Return the (X, Y) coordinate for the center point of the cell that contains the specified text.  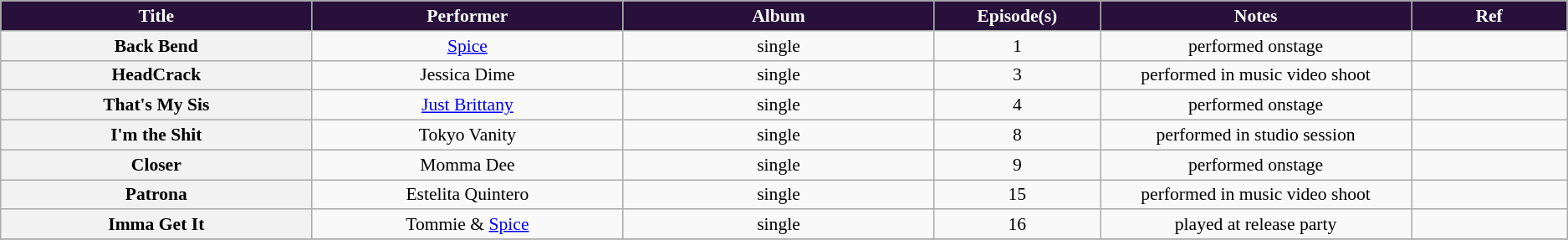
Momma Dee (467, 165)
Tokyo Vanity (467, 135)
Performer (467, 16)
I'm the Shit (156, 135)
Tommie & Spice (467, 225)
Jessica Dime (467, 75)
1 (1017, 46)
Patrona (156, 195)
Just Brittany (467, 105)
Estelita Quintero (467, 195)
Title (156, 16)
Ref (1489, 16)
4 (1017, 105)
16 (1017, 225)
15 (1017, 195)
Spice (467, 46)
Album (779, 16)
9 (1017, 165)
performed in studio session (1256, 135)
played at release party (1256, 225)
HeadCrack (156, 75)
Notes (1256, 16)
Episode(s) (1017, 16)
Imma Get It (156, 225)
That's My Sis (156, 105)
Closer (156, 165)
Back Bend (156, 46)
3 (1017, 75)
8 (1017, 135)
